Capture the cell that displays the provided text and extract its (x, y) central coordinate. 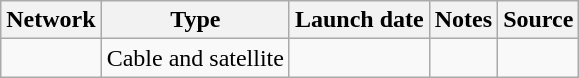
Notes (463, 20)
Type (195, 20)
Network (51, 20)
Source (538, 20)
Launch date (359, 20)
Cable and satellite (195, 58)
